Capture the cell that displays the provided text and extract its (X, Y) central coordinate. 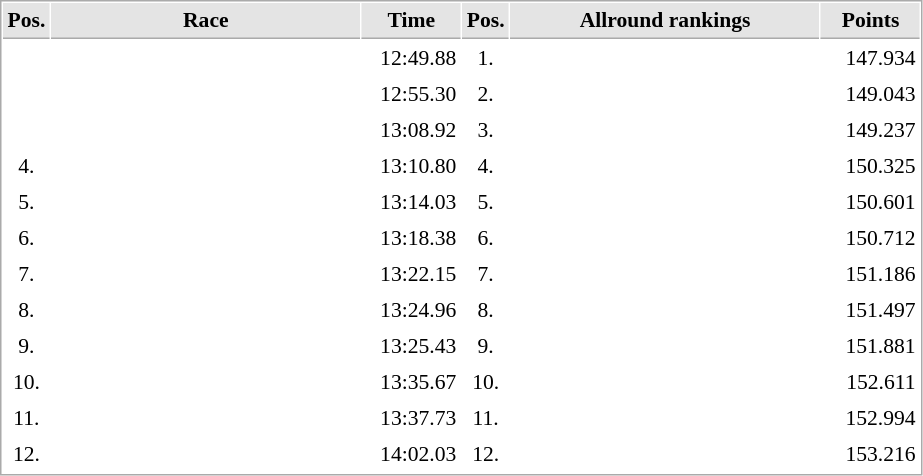
151.497 (870, 309)
Allround rankings (666, 21)
13:18.38 (412, 237)
153.216 (870, 453)
150.712 (870, 237)
13:14.03 (412, 201)
151.881 (870, 345)
152.611 (870, 381)
150.601 (870, 201)
147.934 (870, 57)
13:24.96 (412, 309)
149.237 (870, 129)
12:55.30 (412, 93)
13:35.67 (412, 381)
1. (486, 57)
3. (486, 129)
151.186 (870, 273)
13:37.73 (412, 417)
Points (870, 21)
Race (206, 21)
149.043 (870, 93)
150.325 (870, 165)
14:02.03 (412, 453)
13:08.92 (412, 129)
13:22.15 (412, 273)
Time (412, 21)
152.994 (870, 417)
12:49.88 (412, 57)
13:25.43 (412, 345)
13:10.80 (412, 165)
2. (486, 93)
